Search for the cell housing the specified text and yield its (x, y) center coordinate. 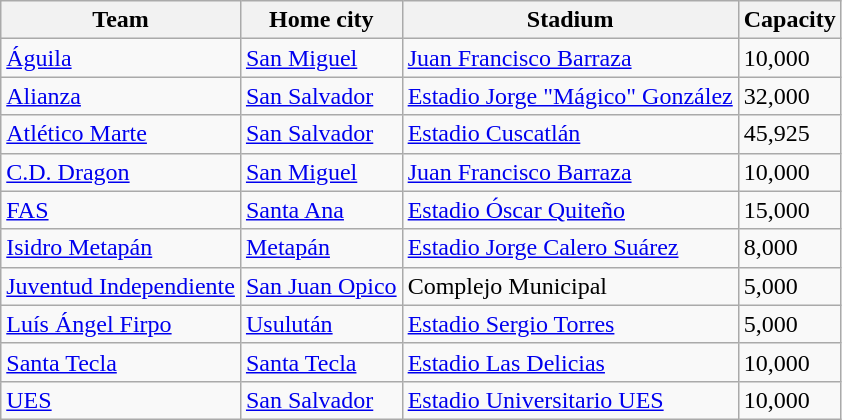
Stadium (570, 20)
32,000 (790, 96)
Complejo Municipal (570, 286)
Juventud Independiente (121, 286)
Metapán (321, 248)
Usulután (321, 324)
Capacity (790, 20)
8,000 (790, 248)
Team (121, 20)
UES (121, 400)
Estadio Las Delicias (570, 362)
Estadio Universitario UES (570, 400)
15,000 (790, 210)
Águila (121, 58)
Luís Ángel Firpo (121, 324)
San Juan Opico (321, 286)
Isidro Metapán (121, 248)
Estadio Sergio Torres (570, 324)
Estadio Óscar Quiteño (570, 210)
C.D. Dragon (121, 172)
Estadio Jorge "Mágico" González (570, 96)
Estadio Cuscatlán (570, 134)
Alianza (121, 96)
Estadio Jorge Calero Suárez (570, 248)
Atlético Marte (121, 134)
45,925 (790, 134)
FAS (121, 210)
Santa Ana (321, 210)
Home city (321, 20)
